Scan for the cell matching the given text and deliver its [x, y] coordinate at center. 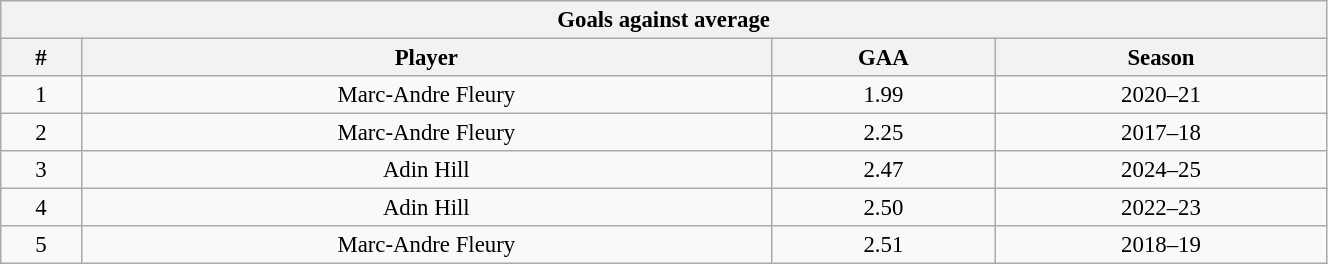
2017–18 [1162, 133]
Goals against average [664, 20]
2.47 [883, 170]
2.25 [883, 133]
3 [42, 170]
2 [42, 133]
2022–23 [1162, 208]
2.50 [883, 208]
2018–19 [1162, 245]
1 [42, 95]
2024–25 [1162, 170]
GAA [883, 58]
Player [426, 58]
4 [42, 208]
# [42, 58]
1.99 [883, 95]
2.51 [883, 245]
5 [42, 245]
2020–21 [1162, 95]
Season [1162, 58]
